Provide the (X, Y) coordinate of the cell's center where the given text is located.  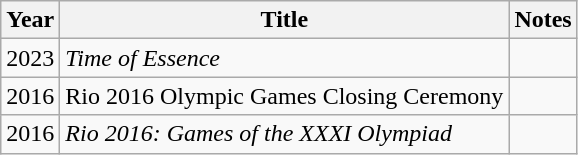
Time of Essence (284, 58)
Year (30, 20)
2023 (30, 58)
Rio 2016: Games of the XXXI Olympiad (284, 134)
Rio 2016 Olympic Games Closing Ceremony (284, 96)
Title (284, 20)
Notes (543, 20)
